Return the (x, y) coordinate for the center point of the cell that contains the specified text.  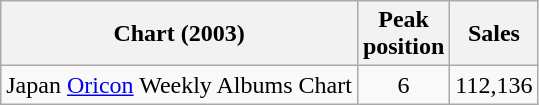
Sales (494, 34)
Japan Oricon Weekly Albums Chart (180, 85)
Peakposition (403, 34)
6 (403, 85)
112,136 (494, 85)
Chart (2003) (180, 34)
